For the text-containing cell, return its midpoint in [X, Y] coordinate format. 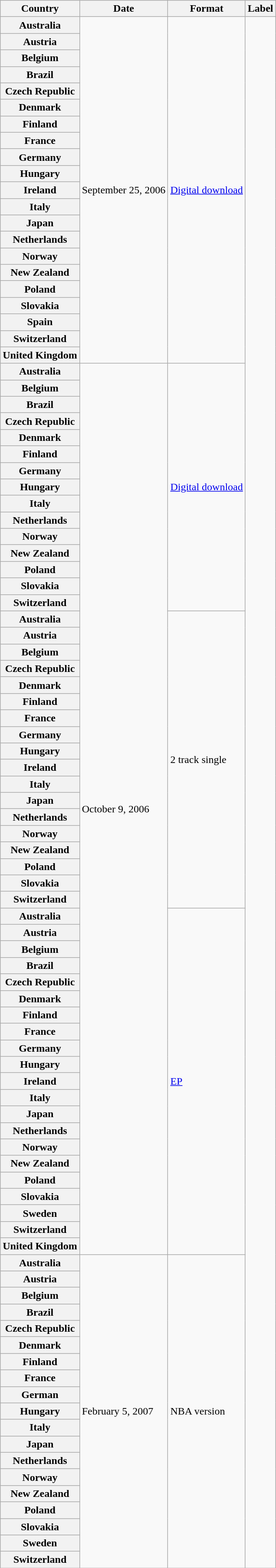
Date [124, 9]
EP [207, 1081]
October 9, 2006 [124, 809]
Country [40, 9]
German [40, 1395]
Spain [40, 322]
Label [260, 9]
NBA version [207, 1412]
February 5, 2007 [124, 1412]
Format [207, 9]
September 25, 2006 [124, 190]
2 track single [207, 760]
